Capture the cell that displays the provided text and extract its (x, y) central coordinate. 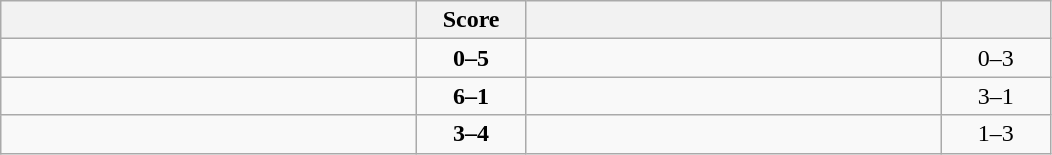
Score (472, 20)
0–5 (472, 58)
1–3 (996, 134)
0–3 (996, 58)
3–1 (996, 96)
3–4 (472, 134)
6–1 (472, 96)
